Search for the cell housing the specified text and yield its [X, Y] center coordinate. 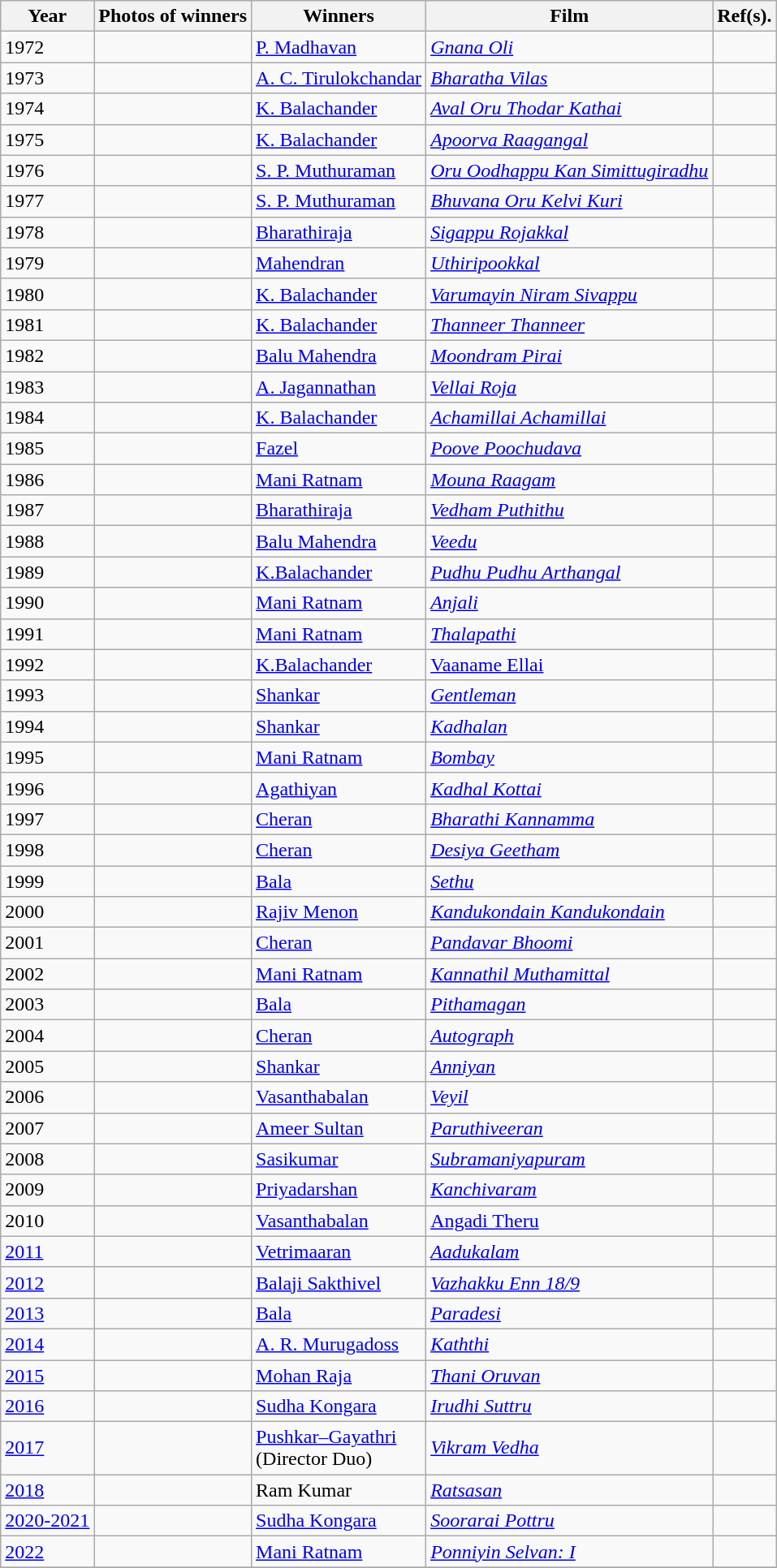
1982 [47, 355]
1981 [47, 325]
Veyil [570, 1097]
Uthiripookkal [570, 263]
Sigappu Rojakkal [570, 232]
Winners [339, 16]
Ram Kumar [339, 1490]
1998 [47, 850]
1988 [47, 541]
2009 [47, 1190]
Oru Oodhappu Kan Simittugiradhu [570, 170]
Mohan Raja [339, 1376]
1976 [47, 170]
1985 [47, 449]
1984 [47, 418]
Vazhakku Enn 18/9 [570, 1282]
1975 [47, 140]
Autograph [570, 1036]
Kandukondain Kandukondain [570, 912]
Sethu [570, 881]
2008 [47, 1159]
A. Jagannathan [339, 387]
Desiya Geetham [570, 850]
2013 [47, 1313]
Ameer Sultan [339, 1128]
1991 [47, 634]
Poove Poochudava [570, 449]
2016 [47, 1406]
Aval Oru Thodar Kathai [570, 109]
1974 [47, 109]
Subramaniyapuram [570, 1159]
1994 [47, 726]
1990 [47, 603]
A. R. Murugadoss [339, 1344]
Anniyan [570, 1066]
Mahendran [339, 263]
Irudhi Suttru [570, 1406]
Kadhal Kottai [570, 788]
1997 [47, 819]
Vellai Roja [570, 387]
Apoorva Raagangal [570, 140]
Kaththi [570, 1344]
1973 [47, 78]
1993 [47, 696]
Mouna Raagam [570, 480]
Agathiyan [339, 788]
Moondram Pirai [570, 355]
Pushkar–Gayathri(Director Duo) [339, 1448]
Bhuvana Oru Kelvi Kuri [570, 201]
Balaji Sakthivel [339, 1282]
2012 [47, 1282]
2003 [47, 1005]
2002 [47, 974]
2022 [47, 1552]
Pudhu Pudhu Arthangal [570, 572]
2015 [47, 1376]
Veedu [570, 541]
Bharathi Kannamma [570, 819]
2007 [47, 1128]
1996 [47, 788]
1980 [47, 294]
Anjali [570, 603]
Fazel [339, 449]
2017 [47, 1448]
Varumayin Niram Sivappu [570, 294]
Bharatha Vilas [570, 78]
2005 [47, 1066]
1972 [47, 47]
1992 [47, 665]
1986 [47, 480]
A. C. Tirulokchandar [339, 78]
Ratsasan [570, 1490]
2010 [47, 1221]
Rajiv Menon [339, 912]
Kanchivaram [570, 1190]
1978 [47, 232]
1995 [47, 757]
1977 [47, 201]
2001 [47, 943]
2000 [47, 912]
Aadukalam [570, 1251]
1979 [47, 263]
Soorarai Pottru [570, 1521]
Paradesi [570, 1313]
2011 [47, 1251]
Film [570, 16]
Vedham Puthithu [570, 510]
P. Madhavan [339, 47]
Thani Oruvan [570, 1376]
Pandavar Bhoomi [570, 943]
1983 [47, 387]
2004 [47, 1036]
Angadi Theru [570, 1221]
Achamillai Achamillai [570, 418]
Paruthiveeran [570, 1128]
Photos of winners [173, 16]
Vaaname Ellai [570, 665]
1999 [47, 881]
2014 [47, 1344]
Bombay [570, 757]
Thalapathi [570, 634]
1989 [47, 572]
Gentleman [570, 696]
2006 [47, 1097]
Vikram Vedha [570, 1448]
Pithamagan [570, 1005]
Ref(s). [745, 16]
Vetrimaaran [339, 1251]
Year [47, 16]
Gnana Oli [570, 47]
Sasikumar [339, 1159]
Thanneer Thanneer [570, 325]
Kadhalan [570, 726]
Kannathil Muthamittal [570, 974]
2018 [47, 1490]
Ponniyin Selvan: I [570, 1552]
1987 [47, 510]
2020-2021 [47, 1521]
Priyadarshan [339, 1190]
